Provide the [X, Y] coordinate of the cell's center where the given text is located.  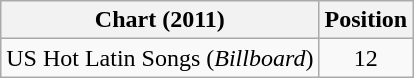
US Hot Latin Songs (Billboard) [160, 58]
Position [366, 20]
12 [366, 58]
Chart (2011) [160, 20]
